Determine the (X, Y) coordinate at the center of the cell enclosing the given text.  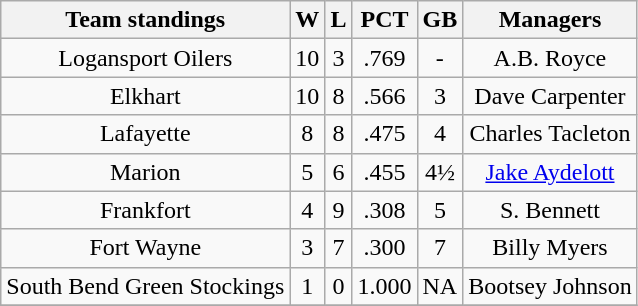
Dave Carpenter (550, 96)
4½ (440, 172)
Bootsey Johnson (550, 286)
1 (308, 286)
Frankfort (146, 210)
A.B. Royce (550, 58)
Charles Tacleton (550, 134)
Fort Wayne (146, 248)
.300 (384, 248)
1.000 (384, 286)
- (440, 58)
South Bend Green Stockings (146, 286)
0 (338, 286)
9 (338, 210)
Jake Aydelott (550, 172)
W (308, 20)
PCT (384, 20)
.308 (384, 210)
Managers (550, 20)
S. Bennett (550, 210)
.475 (384, 134)
.566 (384, 96)
Elkhart (146, 96)
Lafayette (146, 134)
L (338, 20)
Logansport Oilers (146, 58)
Marion (146, 172)
GB (440, 20)
Team standings (146, 20)
NA (440, 286)
.455 (384, 172)
Billy Myers (550, 248)
.769 (384, 58)
6 (338, 172)
